Output the (x, y) coordinate of the center of the cell containing the given text.  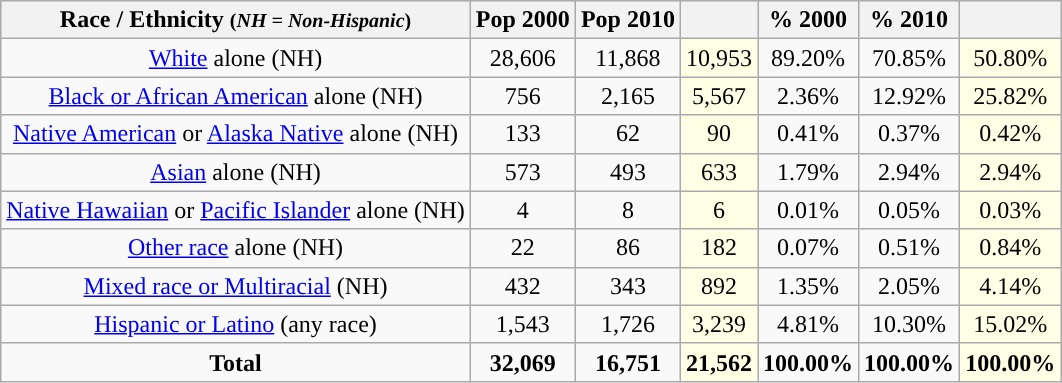
1.35% (808, 286)
25.82% (1010, 96)
2.36% (808, 96)
633 (718, 172)
1.79% (808, 172)
86 (628, 248)
0.01% (808, 210)
0.07% (808, 248)
0.03% (1010, 210)
0.42% (1010, 134)
3,239 (718, 324)
0.05% (910, 210)
Hispanic or Latino (any race) (236, 324)
Other race alone (NH) (236, 248)
22 (522, 248)
4.14% (1010, 286)
62 (628, 134)
6 (718, 210)
50.80% (1010, 58)
1,543 (522, 324)
White alone (NH) (236, 58)
% 2000 (808, 20)
2,165 (628, 96)
573 (522, 172)
1,726 (628, 324)
Total (236, 362)
Race / Ethnicity (NH = Non-Hispanic) (236, 20)
0.84% (1010, 248)
0.37% (910, 134)
182 (718, 248)
432 (522, 286)
343 (628, 286)
28,606 (522, 58)
0.41% (808, 134)
90 (718, 134)
Asian alone (NH) (236, 172)
2.05% (910, 286)
% 2010 (910, 20)
133 (522, 134)
Native American or Alaska Native alone (NH) (236, 134)
Pop 2010 (628, 20)
Pop 2000 (522, 20)
89.20% (808, 58)
756 (522, 96)
Mixed race or Multiracial (NH) (236, 286)
12.92% (910, 96)
10,953 (718, 58)
70.85% (910, 58)
493 (628, 172)
892 (718, 286)
16,751 (628, 362)
5,567 (718, 96)
21,562 (718, 362)
Black or African American alone (NH) (236, 96)
15.02% (1010, 324)
4 (522, 210)
32,069 (522, 362)
4.81% (808, 324)
Native Hawaiian or Pacific Islander alone (NH) (236, 210)
8 (628, 210)
11,868 (628, 58)
0.51% (910, 248)
10.30% (910, 324)
